Capture the cell that displays the provided text and extract its (x, y) central coordinate. 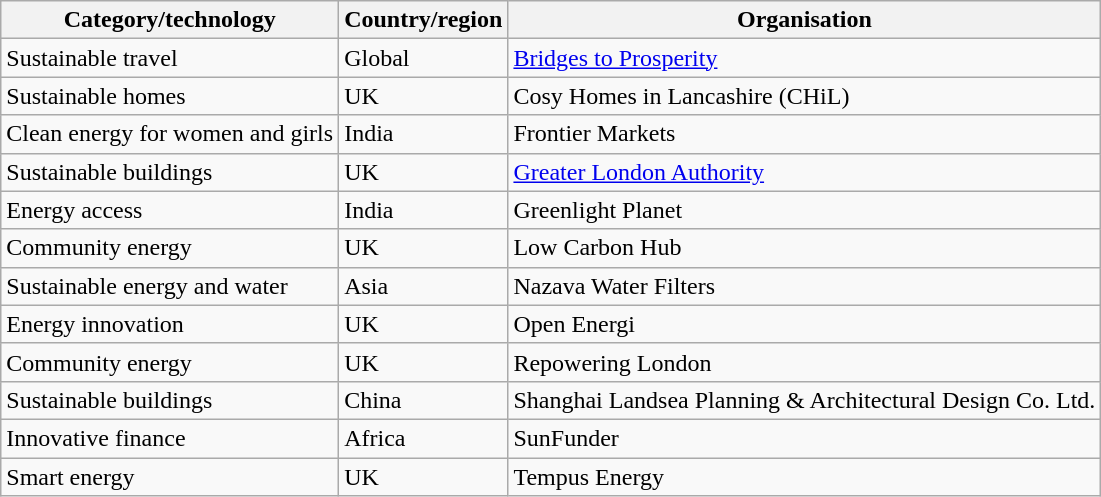
Innovative finance (170, 438)
Bridges to Prosperity (804, 58)
Cosy Homes in Lancashire (CHiL) (804, 96)
Clean energy for women and girls (170, 134)
Energy access (170, 210)
Global (424, 58)
Category/technology (170, 20)
Frontier Markets (804, 134)
Greater London Authority (804, 172)
Nazava Water Filters (804, 286)
China (424, 400)
Smart energy (170, 477)
Sustainable travel (170, 58)
Sustainable energy and water (170, 286)
Sustainable homes (170, 96)
Energy innovation (170, 324)
Open Energi (804, 324)
Tempus Energy (804, 477)
Asia (424, 286)
Repowering London (804, 362)
Country/region (424, 20)
Greenlight Planet (804, 210)
Low Carbon Hub (804, 248)
Africa (424, 438)
SunFunder (804, 438)
Organisation (804, 20)
Shanghai Landsea Planning & Architectural Design Co. Ltd. (804, 400)
